For the text-containing cell, return its midpoint in [X, Y] coordinate format. 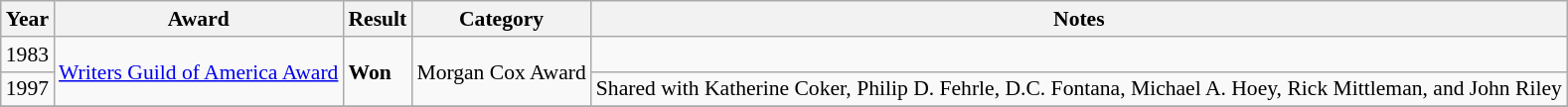
Morgan Cox Award [501, 71]
Writers Guild of America Award [199, 71]
Shared with Katherine Coker, Philip D. Fehrle, D.C. Fontana, Michael A. Hoey, Rick Mittleman, and John Riley [1079, 89]
Notes [1079, 19]
Category [501, 19]
1983 [28, 54]
Award [199, 19]
Result [378, 19]
Won [378, 71]
Year [28, 19]
1997 [28, 89]
